Determine the [x, y] coordinate at the center of the cell enclosing the given text.  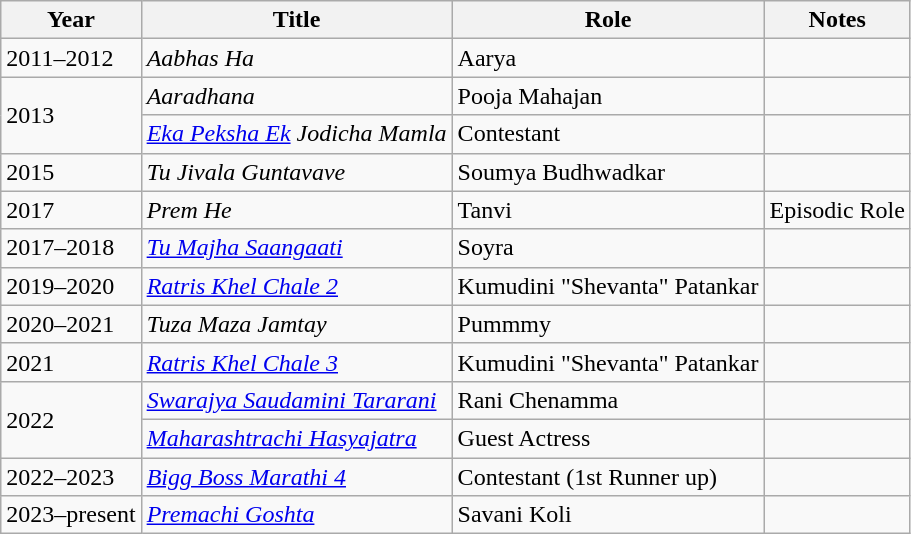
2020–2021 [71, 324]
Premachi Goshta [296, 515]
Guest Actress [608, 438]
Notes [837, 20]
Ratris Khel Chale 3 [296, 362]
Soumya Budhwadkar [608, 172]
Contestant (1st Runner up) [608, 477]
Rani Chenamma [608, 400]
2011–2012 [71, 58]
Title [296, 20]
Eka Peksha Ek Jodicha Mamla [296, 134]
Maharashtrachi Hasyajatra [296, 438]
2022–2023 [71, 477]
Contestant [608, 134]
Savani Koli [608, 515]
Soyra [608, 248]
Swarajya Saudamini Tararani [296, 400]
Tu Majha Saangaati [296, 248]
Tu Jivala Guntavave [296, 172]
Episodic Role [837, 210]
Pooja Mahajan [608, 96]
Aabhas Ha [296, 58]
Bigg Boss Marathi 4 [296, 477]
Prem He [296, 210]
2017–2018 [71, 248]
2013 [71, 115]
Ratris Khel Chale 2 [296, 286]
Aaradhana [296, 96]
2023–present [71, 515]
2015 [71, 172]
2019–2020 [71, 286]
Role [608, 20]
Tuza Maza Jamtay [296, 324]
2021 [71, 362]
Pummmy [608, 324]
2022 [71, 419]
Tanvi [608, 210]
2017 [71, 210]
Aarya [608, 58]
Year [71, 20]
